Determine the (X, Y) coordinate at the center of the cell enclosing the given text.  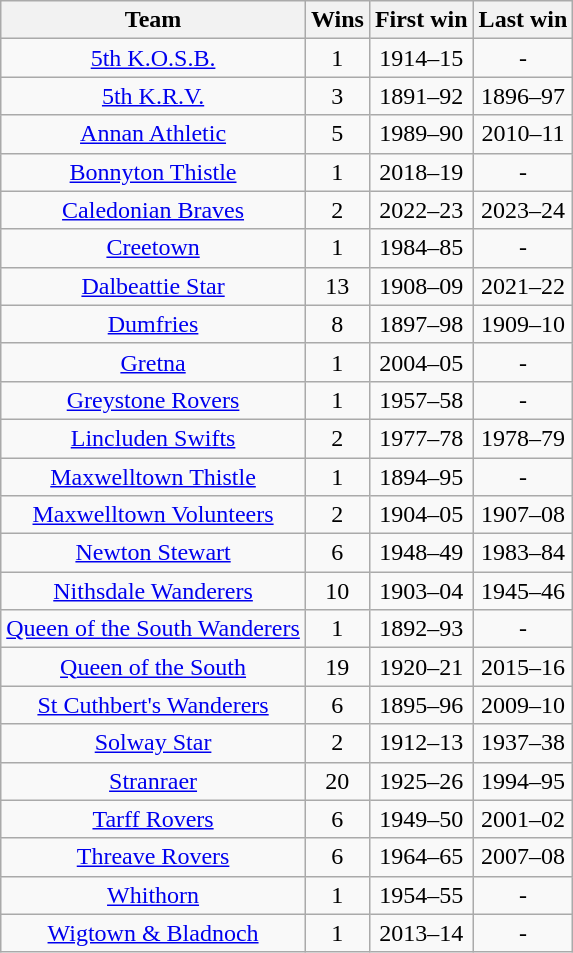
2007–08 (523, 857)
Queen of the South (154, 667)
1948–49 (421, 553)
Lincluden Swifts (154, 438)
2009–10 (523, 705)
Threave Rovers (154, 857)
Gretna (154, 362)
1945–46 (523, 591)
2021–22 (523, 286)
First win (421, 20)
Last win (523, 20)
1954–55 (421, 895)
2018–19 (421, 172)
1912–13 (421, 743)
1914–15 (421, 58)
1891–92 (421, 96)
2004–05 (421, 362)
1994–95 (523, 781)
Solway Star (154, 743)
8 (337, 324)
1909–10 (523, 324)
1977–78 (421, 438)
Creetown (154, 248)
Caledonian Braves (154, 210)
1989–90 (421, 134)
1894–95 (421, 477)
Stranraer (154, 781)
Nithsdale Wanderers (154, 591)
1983–84 (523, 553)
1920–21 (421, 667)
2010–11 (523, 134)
Team (154, 20)
10 (337, 591)
1984–85 (421, 248)
5th K.O.S.B. (154, 58)
Greystone Rovers (154, 400)
Wigtown & Bladnoch (154, 933)
Queen of the South Wanderers (154, 629)
1908–09 (421, 286)
Tarff Rovers (154, 819)
1903–04 (421, 591)
1904–05 (421, 515)
19 (337, 667)
Maxwelltown Thistle (154, 477)
5th K.R.V. (154, 96)
1897–98 (421, 324)
1896–97 (523, 96)
2013–14 (421, 933)
1937–38 (523, 743)
Bonnyton Thistle (154, 172)
2022–23 (421, 210)
1895–96 (421, 705)
5 (337, 134)
1957–58 (421, 400)
2001–02 (523, 819)
Dalbeattie Star (154, 286)
St Cuthbert's Wanderers (154, 705)
1978–79 (523, 438)
20 (337, 781)
Annan Athletic (154, 134)
Whithorn (154, 895)
Wins (337, 20)
1964–65 (421, 857)
1892–93 (421, 629)
3 (337, 96)
2023–24 (523, 210)
1949–50 (421, 819)
Maxwelltown Volunteers (154, 515)
2015–16 (523, 667)
1907–08 (523, 515)
13 (337, 286)
Newton Stewart (154, 553)
Dumfries (154, 324)
1925–26 (421, 781)
